Identify which cell holds the provided text, then report its (X, Y) central coordinate. 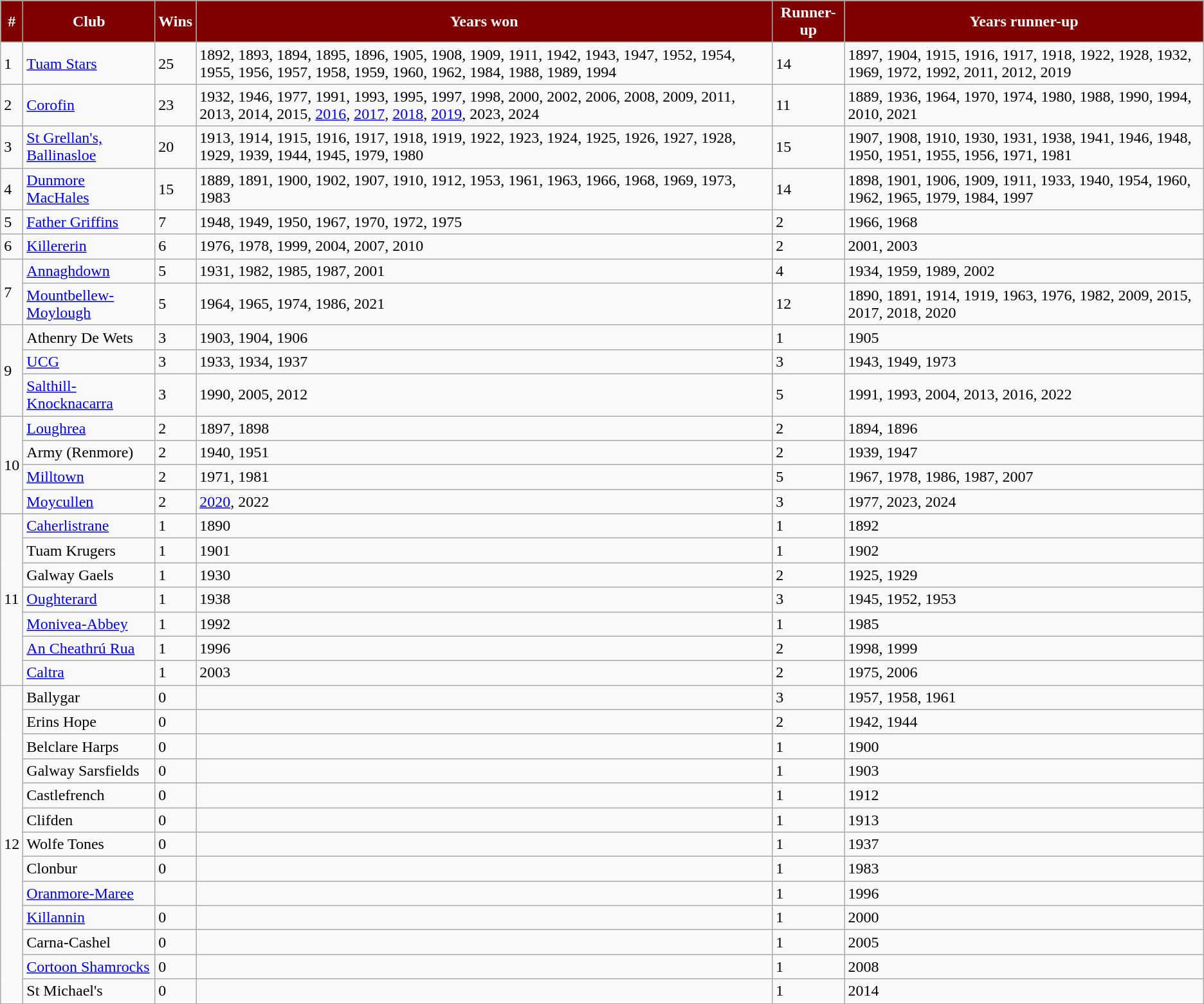
Caherlistrane (89, 526)
1971, 1981 (484, 477)
1889, 1936, 1964, 1970, 1974, 1980, 1988, 1990, 1994, 2010, 2021 (1024, 105)
Oranmore-Maree (89, 893)
1925, 1929 (1024, 575)
Years runner-up (1024, 22)
1912 (1024, 795)
Killererin (89, 246)
1902 (1024, 551)
Wolfe Tones (89, 844)
1976, 1978, 1999, 2004, 2007, 2010 (484, 246)
St Michael's (89, 991)
1938 (484, 599)
1934, 1959, 1989, 2002 (1024, 271)
1983 (1024, 869)
1967, 1978, 1986, 1987, 2007 (1024, 477)
1913 (1024, 820)
1900 (1024, 746)
Belclare Harps (89, 746)
2008 (1024, 967)
Clonbur (89, 869)
1933, 1934, 1937 (484, 361)
1932, 1946, 1977, 1991, 1993, 1995, 1997, 1998, 2000, 2002, 2006, 2008, 2009, 2011, 2013, 2014, 2015, 2016, 2017, 2018, 2019, 2023, 2024 (484, 105)
Moycullen (89, 502)
1942, 1944 (1024, 722)
1945, 1952, 1953 (1024, 599)
Erins Hope (89, 722)
1907, 1908, 1910, 1930, 1931, 1938, 1941, 1946, 1948, 1950, 1951, 1955, 1956, 1971, 1981 (1024, 147)
Dunmore MacHales (89, 189)
1948, 1949, 1950, 1967, 1970, 1972, 1975 (484, 222)
Cortoon Shamrocks (89, 967)
1977, 2023, 2024 (1024, 502)
Runner-up (808, 22)
2003 (484, 673)
Wins (176, 22)
Monivea-Abbey (89, 624)
2001, 2003 (1024, 246)
Athenry De Wets (89, 337)
Carna-Cashel (89, 942)
2005 (1024, 942)
1894, 1896 (1024, 428)
Milltown (89, 477)
Castlefrench (89, 795)
1913, 1914, 1915, 1916, 1917, 1918, 1919, 1922, 1923, 1924, 1925, 1926, 1927, 1928, 1929, 1939, 1944, 1945, 1979, 1980 (484, 147)
1992 (484, 624)
2000 (1024, 918)
1889, 1891, 1900, 1902, 1907, 1910, 1912, 1953, 1961, 1963, 1966, 1968, 1969, 1973, 1983 (484, 189)
1998, 1999 (1024, 648)
1892 (1024, 526)
Mountbellew-Moylough (89, 304)
Army (Renmore) (89, 453)
1890 (484, 526)
10 (12, 464)
# (12, 22)
1943, 1949, 1973 (1024, 361)
1905 (1024, 337)
1930 (484, 575)
1940, 1951 (484, 453)
1991, 1993, 2004, 2013, 2016, 2022 (1024, 395)
Galway Gaels (89, 575)
Years won (484, 22)
1937 (1024, 844)
Oughterard (89, 599)
1975, 2006 (1024, 673)
1990, 2005, 2012 (484, 395)
Ballygar (89, 697)
23 (176, 105)
1901 (484, 551)
1892, 1893, 1894, 1895, 1896, 1905, 1908, 1909, 1911, 1942, 1943, 1947, 1952, 1954, 1955, 1956, 1957, 1958, 1959, 1960, 1962, 1984, 1988, 1989, 1994 (484, 63)
1897, 1898 (484, 428)
St Grellan's, Ballinasloe (89, 147)
25 (176, 63)
1957, 1958, 1961 (1024, 697)
1898, 1901, 1906, 1909, 1911, 1933, 1940, 1954, 1960, 1962, 1965, 1979, 1984, 1997 (1024, 189)
Tuam Krugers (89, 551)
2020, 2022 (484, 502)
1890, 1891, 1914, 1919, 1963, 1976, 1982, 2009, 2015, 2017, 2018, 2020 (1024, 304)
Father Griffins (89, 222)
1903, 1904, 1906 (484, 337)
Club (89, 22)
1964, 1965, 1974, 1986, 2021 (484, 304)
9 (12, 370)
1985 (1024, 624)
Clifden (89, 820)
Galway Sarsfields (89, 771)
UCG (89, 361)
Killannin (89, 918)
Loughrea (89, 428)
Salthill-Knocknacarra (89, 395)
20 (176, 147)
An Cheathrú Rua (89, 648)
Corofin (89, 105)
1966, 1968 (1024, 222)
1903 (1024, 771)
1931, 1982, 1985, 1987, 2001 (484, 271)
Caltra (89, 673)
Tuam Stars (89, 63)
1939, 1947 (1024, 453)
1897, 1904, 1915, 1916, 1917, 1918, 1922, 1928, 1932, 1969, 1972, 1992, 2011, 2012, 2019 (1024, 63)
Annaghdown (89, 271)
2014 (1024, 991)
